Scan for the cell matching the given text and deliver its [X, Y] coordinate at center. 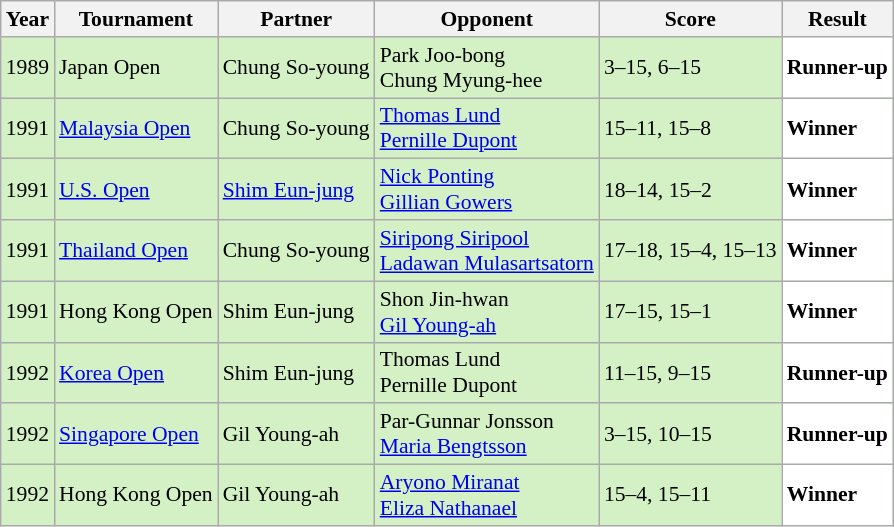
Park Joo-bong Chung Myung-hee [487, 68]
1989 [28, 68]
Korea Open [136, 372]
Year [28, 19]
11–15, 9–15 [690, 372]
3–15, 6–15 [690, 68]
17–18, 15–4, 15–13 [690, 250]
17–15, 15–1 [690, 312]
U.S. Open [136, 190]
Tournament [136, 19]
18–14, 15–2 [690, 190]
Singapore Open [136, 434]
15–11, 15–8 [690, 128]
Siripong Siripool Ladawan Mulasartsatorn [487, 250]
Par-Gunnar Jonsson Maria Bengtsson [487, 434]
Thailand Open [136, 250]
Nick Ponting Gillian Gowers [487, 190]
Aryono Miranat Eliza Nathanael [487, 496]
Shon Jin-hwan Gil Young-ah [487, 312]
Japan Open [136, 68]
Malaysia Open [136, 128]
15–4, 15–11 [690, 496]
Partner [296, 19]
Result [838, 19]
3–15, 10–15 [690, 434]
Score [690, 19]
Opponent [487, 19]
